Output the [X, Y] coordinate of the center of the cell containing the given text.  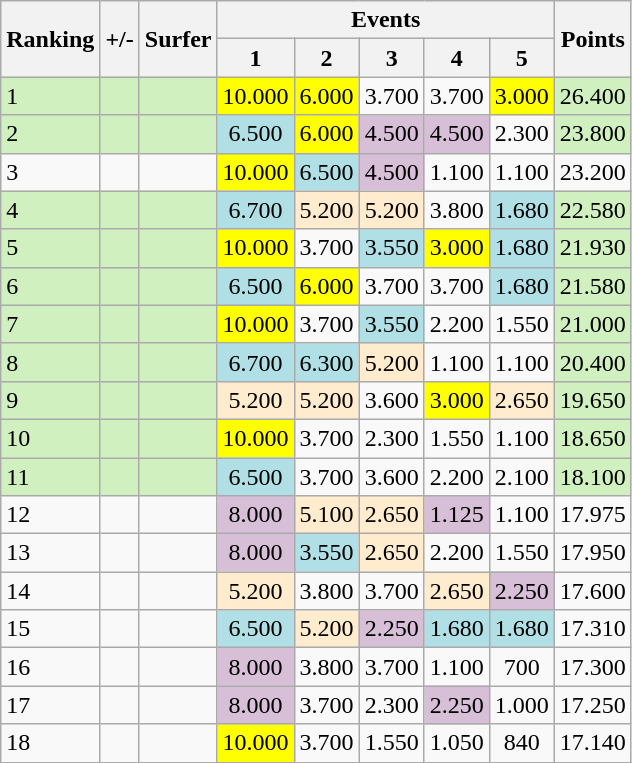
26.400 [592, 96]
1.125 [456, 515]
11 [50, 477]
15 [50, 629]
9 [50, 400]
17.250 [592, 705]
8 [50, 362]
20.400 [592, 362]
Ranking [50, 39]
12 [50, 515]
17.310 [592, 629]
21.930 [592, 248]
17 [50, 705]
17.300 [592, 667]
6 [50, 286]
+/- [120, 39]
7 [50, 324]
18 [50, 743]
14 [50, 591]
700 [522, 667]
10 [50, 438]
17.975 [592, 515]
18.100 [592, 477]
Events [386, 20]
22.580 [592, 210]
18.650 [592, 438]
5.100 [326, 515]
1.000 [522, 705]
13 [50, 553]
6.300 [326, 362]
21.580 [592, 286]
840 [522, 743]
2.100 [522, 477]
Surfer [178, 39]
19.650 [592, 400]
Points [592, 39]
17.140 [592, 743]
17.950 [592, 553]
16 [50, 667]
1.050 [456, 743]
17.600 [592, 591]
21.000 [592, 324]
23.800 [592, 134]
23.200 [592, 172]
